Scan for the cell matching the given text and deliver its [x, y] coordinate at center. 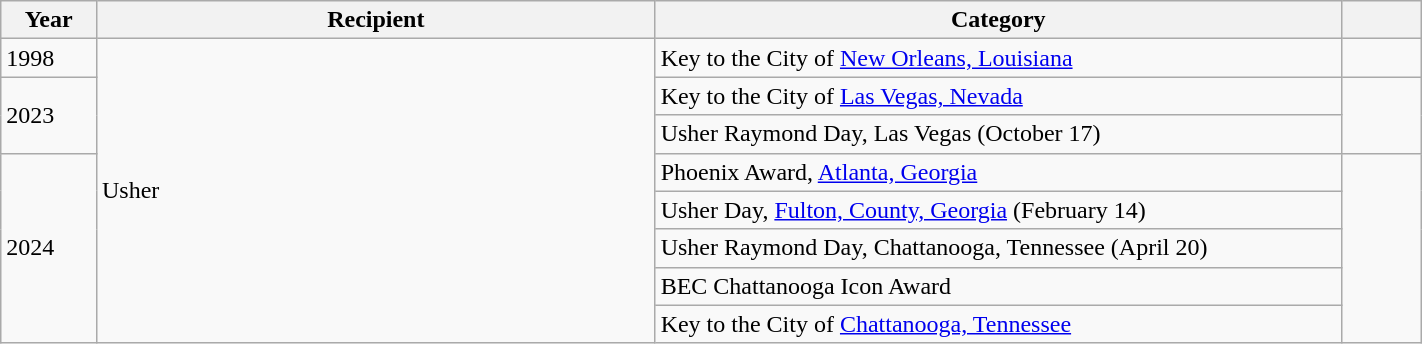
Category [998, 20]
Usher [376, 191]
2024 [49, 248]
1998 [49, 58]
Key to the City of Chattanooga, Tennessee [998, 324]
Usher Raymond Day, Chattanooga, Tennessee (April 20) [998, 248]
Key to the City of New Orleans, Louisiana [998, 58]
Key to the City of Las Vegas, Nevada [998, 96]
Year [49, 20]
Phoenix Award, Atlanta, Georgia [998, 172]
Recipient [376, 20]
Usher Raymond Day, Las Vegas (October 17) [998, 134]
2023 [49, 115]
Usher Day, Fulton, County, Georgia (February 14) [998, 210]
BEC Chattanooga Icon Award [998, 286]
